From the cell containing the given text, extract its center point as [X, Y] coordinate. 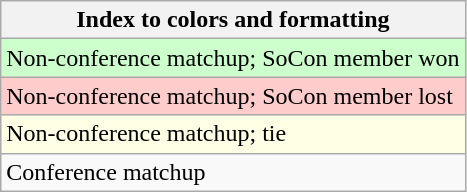
Index to colors and formatting [233, 20]
Non-conference matchup; SoCon member won [233, 58]
Non-conference matchup; tie [233, 134]
Non-conference matchup; SoCon member lost [233, 96]
Conference matchup [233, 172]
